Scan for the cell matching the given text and deliver its (X, Y) coordinate at center. 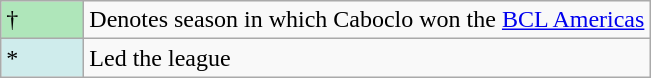
† (42, 20)
Led the league (367, 58)
Denotes season in which Caboclo won the BCL Americas (367, 20)
* (42, 58)
